Find where the given text appears and provide that cell's center as [X, Y] coordinate. 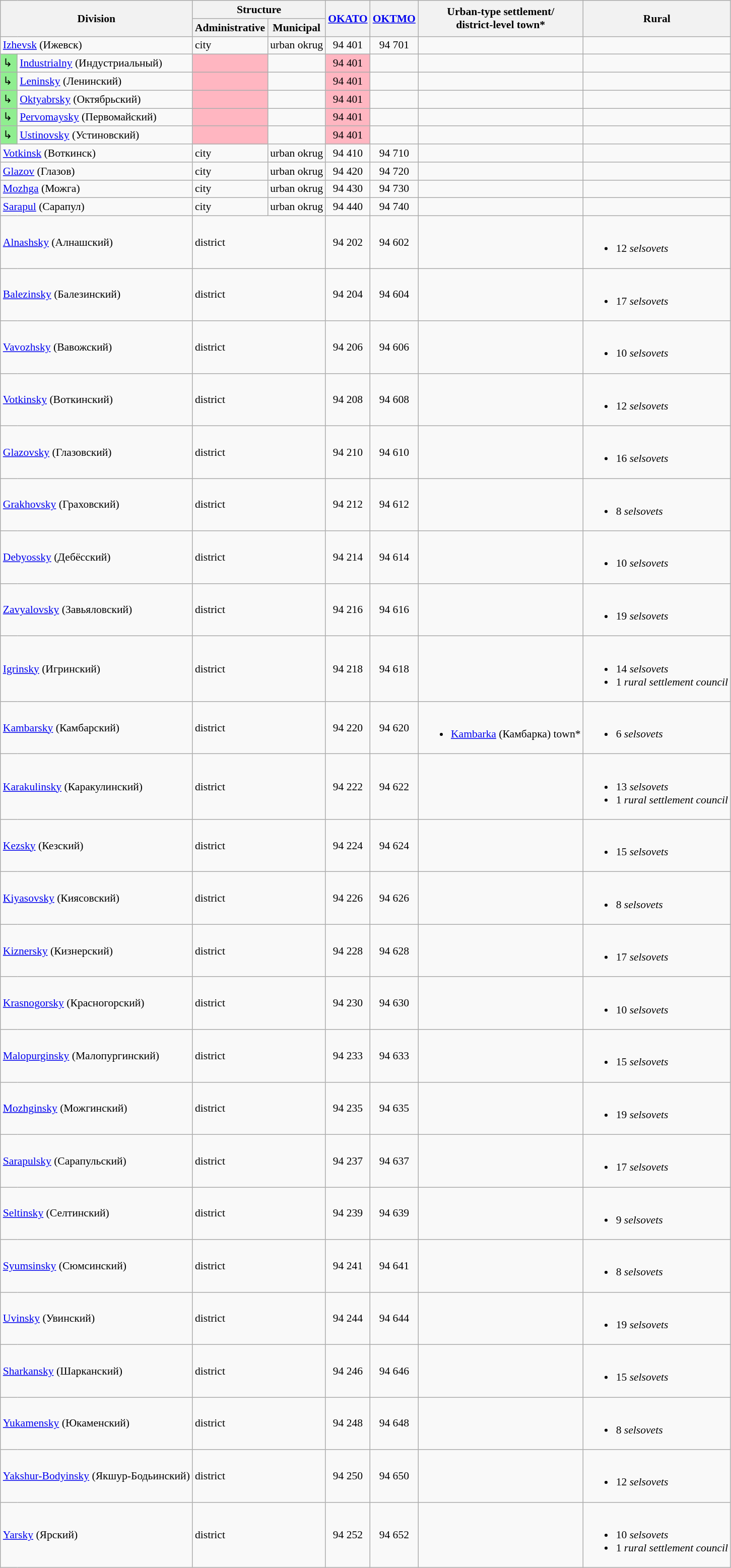
Glazovsky (Глазовский) [97, 452]
94 618 [394, 669]
Sarapulsky (Сарапульский) [97, 1161]
94 202 [348, 242]
94 410 [348, 153]
Urban-type settlement/district-level town* [501, 18]
94 606 [394, 347]
Administrative [230, 28]
94 224 [348, 846]
94 720 [394, 171]
Kezsky (Кезский) [97, 846]
94 635 [394, 1108]
94 241 [348, 1266]
Karakulinsky (Каракулинский) [97, 787]
94 206 [348, 347]
Oktyabrsky (Октябрьский) [105, 99]
94 248 [348, 1423]
Kiznersky (Кизнерский) [97, 951]
Balezinsky (Балезинский) [97, 295]
94 608 [394, 400]
94 246 [348, 1371]
Rural [657, 18]
94 239 [348, 1213]
Malopurginsky (Малопургинский) [97, 1056]
94 420 [348, 171]
94 612 [394, 505]
94 222 [348, 787]
Votkinsky (Воткинский) [97, 400]
Yakshur-Bodyinsky (Якшур-Бодьинский) [97, 1476]
Yukamensky (Юкаменский) [97, 1423]
94 646 [394, 1371]
94 252 [348, 1535]
16 selsovets [657, 452]
94 604 [394, 295]
94 216 [348, 610]
Glazov (Глазов) [97, 171]
94 602 [394, 242]
94 235 [348, 1108]
94 624 [394, 846]
OKTMO [394, 18]
94 652 [394, 1535]
94 204 [348, 295]
9 selsovets [657, 1213]
94 214 [348, 557]
94 440 [348, 207]
Mozhginsky (Можгинский) [97, 1108]
94 630 [394, 1003]
94 228 [348, 951]
Industrialny (Индустриальный) [105, 63]
Sarapul (Сарапул) [97, 207]
94 626 [394, 898]
94 226 [348, 898]
6 selsovets [657, 728]
94 628 [394, 951]
Votkinsk (Воткинск) [97, 153]
Pervomaysky (Первомайский) [105, 117]
Grakhovsky (Граховский) [97, 505]
Zavyalovsky (Завьяловский) [97, 610]
94 644 [394, 1319]
94 208 [348, 400]
94 633 [394, 1056]
94 614 [394, 557]
OKATO [348, 18]
94 210 [348, 452]
Ustinovsky (Устиновский) [105, 135]
94 244 [348, 1319]
Alnashsky (Алнашский) [97, 242]
Kiyasovsky (Киясовский) [97, 898]
Kambarka (Камбарка) town* [501, 728]
Leninsky (Ленинский) [105, 82]
Yarsky (Ярский) [97, 1535]
Vavozhsky (Вавожский) [97, 347]
94 641 [394, 1266]
Uvinsky (Увинский) [97, 1319]
94 230 [348, 1003]
14 selsovets1 rural settlement council [657, 669]
94 648 [394, 1423]
Izhevsk (Ижевск) [97, 45]
Kambarsky (Камбарский) [97, 728]
94 430 [348, 189]
Debyossky (Дебёсский) [97, 557]
94 610 [394, 452]
Municipal [296, 28]
94 730 [394, 189]
94 710 [394, 153]
94 650 [394, 1476]
Syumsinsky (Сюмсинский) [97, 1266]
94 637 [394, 1161]
Krasnogorsky (Красногорский) [97, 1003]
Structure [259, 10]
Igrinsky (Игринский) [97, 669]
Mozhga (Можга) [97, 189]
13 selsovets1 rural settlement council [657, 787]
10 selsovets1 rural settlement council [657, 1535]
94 250 [348, 1476]
94 212 [348, 505]
94 218 [348, 669]
94 233 [348, 1056]
94 639 [394, 1213]
94 237 [348, 1161]
Seltinsky (Селтинский) [97, 1213]
94 740 [394, 207]
94 620 [394, 728]
94 622 [394, 787]
94 220 [348, 728]
Sharkansky (Шарканский) [97, 1371]
94 616 [394, 610]
94 701 [394, 45]
Division [97, 18]
